Provide the (x, y) coordinate of the cell's center where the given text is located.  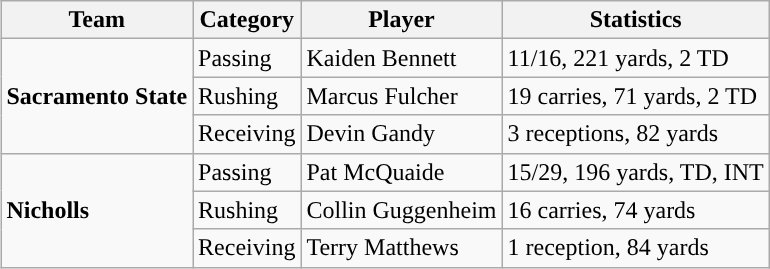
3 receptions, 82 yards (636, 134)
Marcus Fulcher (402, 96)
1 reception, 84 yards (636, 248)
15/29, 196 yards, TD, INT (636, 172)
16 carries, 74 yards (636, 210)
Player (402, 20)
Devin Gandy (402, 134)
Statistics (636, 20)
Kaiden Bennett (402, 58)
Sacramento State (97, 96)
Team (97, 20)
19 carries, 71 yards, 2 TD (636, 96)
Nicholls (97, 210)
Collin Guggenheim (402, 210)
Pat McQuaide (402, 172)
Terry Matthews (402, 248)
Category (247, 20)
11/16, 221 yards, 2 TD (636, 58)
